Identify which cell holds the provided text, then report its (x, y) central coordinate. 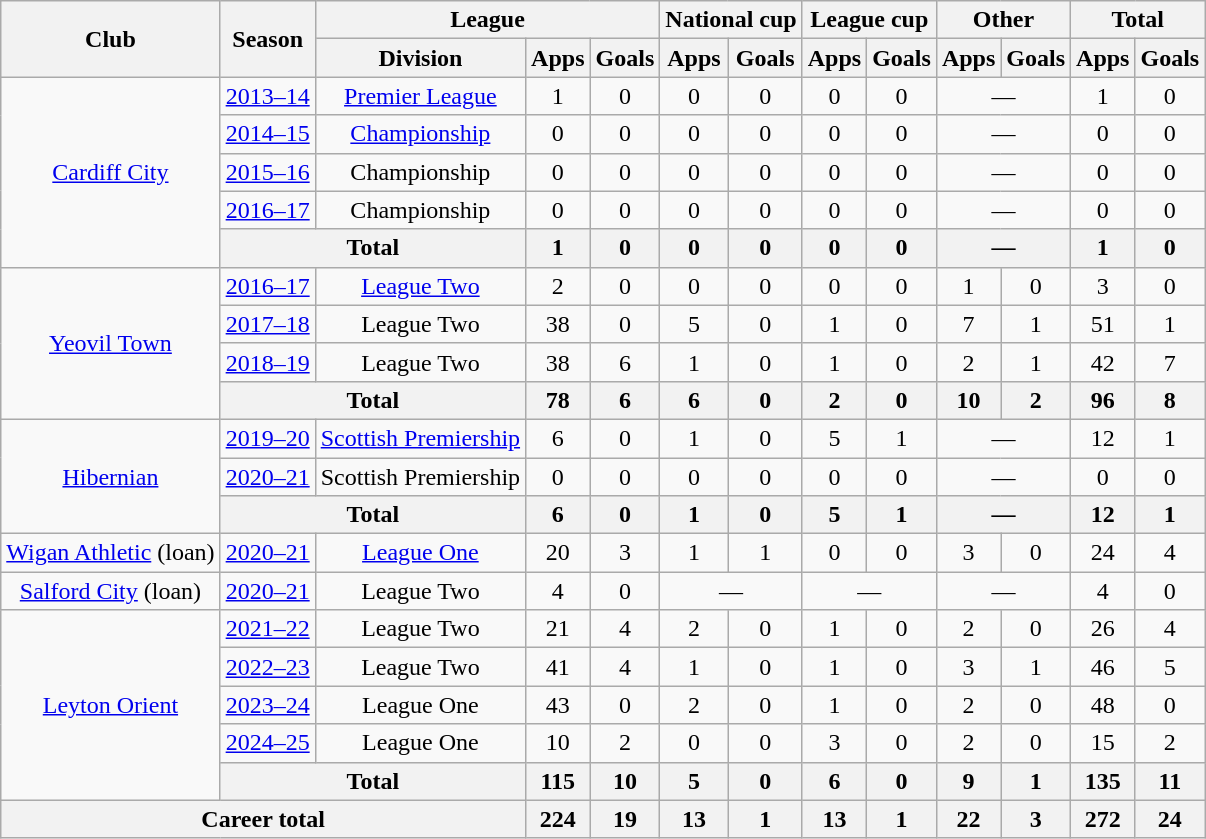
2019–20 (268, 438)
Hibernian (110, 476)
11 (1170, 781)
2018–19 (268, 362)
43 (558, 705)
21 (558, 629)
Career total (264, 819)
Leyton Orient (110, 705)
46 (1103, 667)
96 (1103, 400)
2017–18 (268, 324)
Club (110, 39)
42 (1103, 362)
2014–15 (268, 134)
2024–25 (268, 743)
2013–14 (268, 96)
19 (625, 819)
Yeovil Town (110, 343)
Premier League (420, 96)
Other (1003, 20)
48 (1103, 705)
9 (968, 781)
8 (1170, 400)
224 (558, 819)
41 (558, 667)
15 (1103, 743)
135 (1103, 781)
Season (268, 39)
Cardiff City (110, 172)
20 (558, 553)
Wigan Athletic (loan) (110, 553)
2015–16 (268, 172)
2021–22 (268, 629)
2023–24 (268, 705)
272 (1103, 819)
National cup (731, 20)
26 (1103, 629)
League (488, 20)
2022–23 (268, 667)
115 (558, 781)
League cup (869, 20)
Salford City (loan) (110, 591)
Division (420, 58)
51 (1103, 324)
78 (558, 400)
22 (968, 819)
